Identify which cell holds the provided text, then report its [x, y] central coordinate. 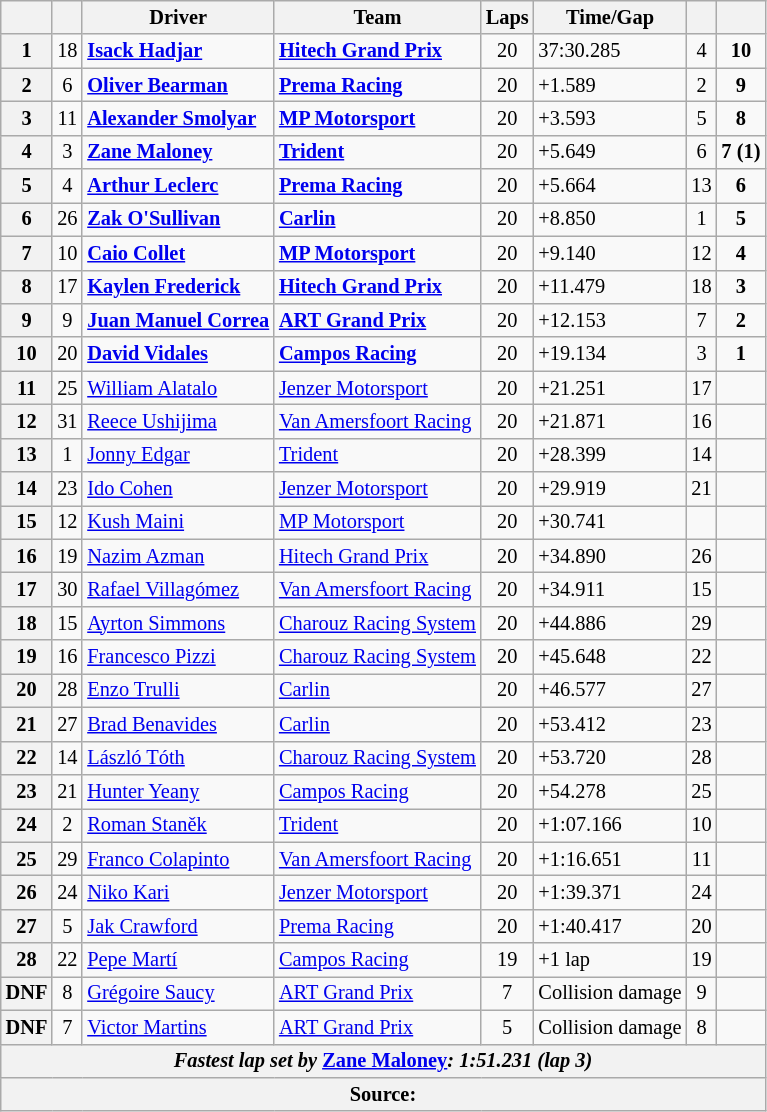
7 (1) [742, 152]
Driver [178, 17]
+34.890 [610, 556]
Niko Kari [178, 892]
Francesco Pizzi [178, 657]
Arthur Leclerc [178, 186]
Rafael Villagómez [178, 589]
Brad Benavides [178, 724]
Franco Colapinto [178, 859]
+1.589 [610, 85]
Zak O'Sullivan [178, 219]
Kaylen Frederick [178, 287]
Grégoire Saucy [178, 993]
Hunter Yeany [178, 791]
William Alatalo [178, 388]
Pepe Martí [178, 960]
+12.153 [610, 320]
Time/Gap [610, 17]
Source: [384, 1094]
Kush Maini [178, 522]
+19.134 [610, 354]
+44.886 [610, 623]
+21.251 [610, 388]
+5.649 [610, 152]
+1:16.651 [610, 859]
+53.412 [610, 724]
Roman Staněk [178, 825]
+11.479 [610, 287]
Fastest lap set by Zane Maloney: 1:51.231 (lap 3) [384, 1061]
Reece Ushijima [178, 421]
+3.593 [610, 118]
Victor Martins [178, 1027]
+1:39.371 [610, 892]
Team [378, 17]
+5.664 [610, 186]
Caio Collet [178, 253]
30 [67, 589]
+29.919 [610, 489]
+53.720 [610, 758]
Alexander Smolyar [178, 118]
Zane Maloney [178, 152]
Jonny Edgar [178, 455]
+1:07.166 [610, 825]
Juan Manuel Correa [178, 320]
+8.850 [610, 219]
+54.278 [610, 791]
Isack Hadjar [178, 51]
+1:40.417 [610, 926]
+28.399 [610, 455]
+30.741 [610, 522]
+34.911 [610, 589]
+46.577 [610, 690]
Ido Cohen [178, 489]
+21.871 [610, 421]
David Vidales [178, 354]
+45.648 [610, 657]
Ayrton Simmons [178, 623]
Oliver Bearman [178, 85]
Enzo Trulli [178, 690]
37:30.285 [610, 51]
László Tóth [178, 758]
31 [67, 421]
Nazim Azman [178, 556]
+1 lap [610, 960]
Jak Crawford [178, 926]
+9.140 [610, 253]
Laps [508, 17]
